Find where the given text appears and provide that cell's center as [X, Y] coordinate. 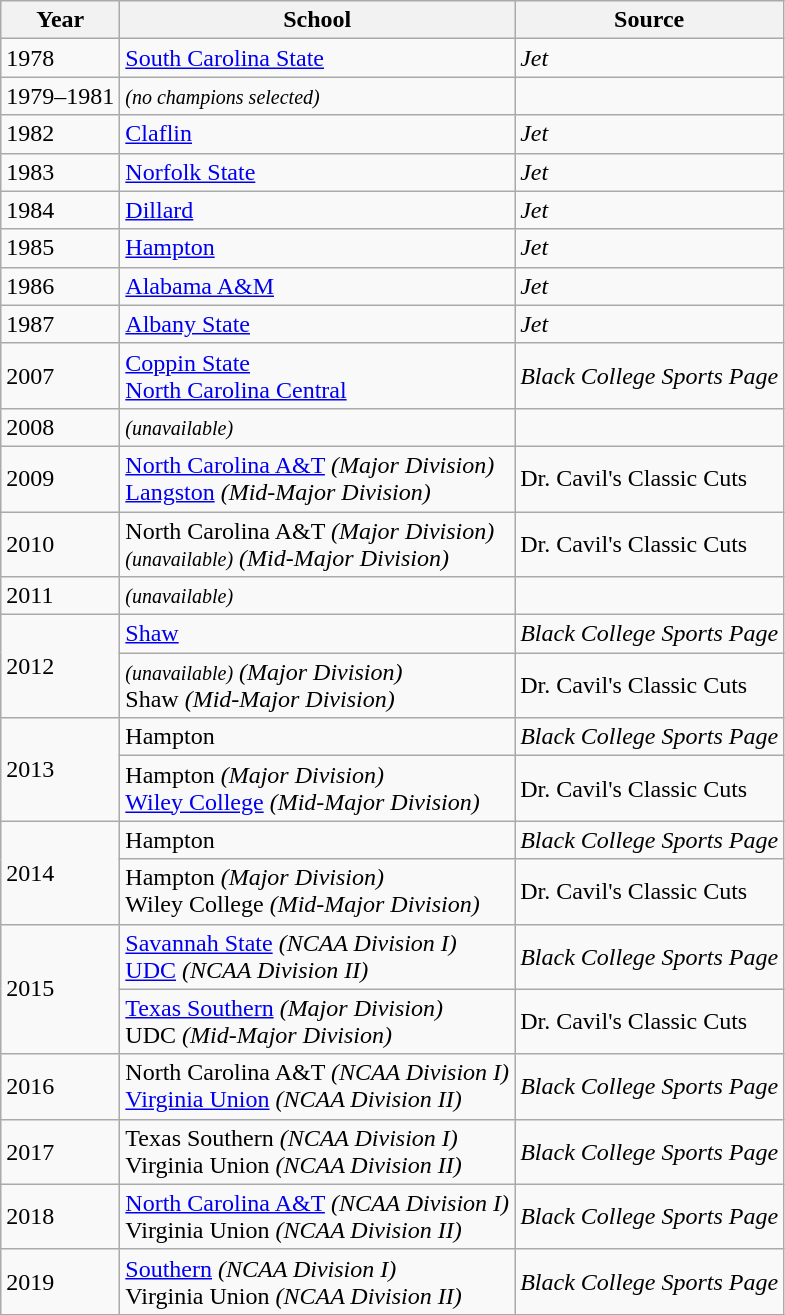
1987 [60, 324]
North Carolina A&T (Major Division)Langston (Mid-Major Division) [318, 478]
(unavailable) (Major Division)Shaw (Mid-Major Division) [318, 686]
2011 [60, 596]
Source [650, 20]
1984 [60, 210]
Coppin StateNorth Carolina Central [318, 376]
1985 [60, 248]
Southern (NCAA Division I)Virginia Union (NCAA Division II) [318, 1282]
North Carolina A&T (Major Division)(unavailable) (Mid-Major Division) [318, 544]
School [318, 20]
South Carolina State [318, 58]
2017 [60, 1152]
1982 [60, 134]
Dillard [318, 210]
Claflin [318, 134]
Alabama A&M [318, 286]
2013 [60, 770]
1983 [60, 172]
2016 [60, 1086]
2009 [60, 478]
1979–1981 [60, 96]
1978 [60, 58]
Texas Southern (Major Division)UDC (Mid-Major Division) [318, 1022]
1986 [60, 286]
2007 [60, 376]
2014 [60, 872]
2019 [60, 1282]
2015 [60, 989]
Texas Southern (NCAA Division I)Virginia Union (NCAA Division II) [318, 1152]
2012 [60, 666]
Shaw [318, 634]
2008 [60, 427]
2010 [60, 544]
Savannah State (NCAA Division I)UDC (NCAA Division II) [318, 956]
Year [60, 20]
2018 [60, 1216]
(no champions selected) [318, 96]
Norfolk State [318, 172]
Albany State [318, 324]
